Search for the cell housing the specified text and yield its (x, y) center coordinate. 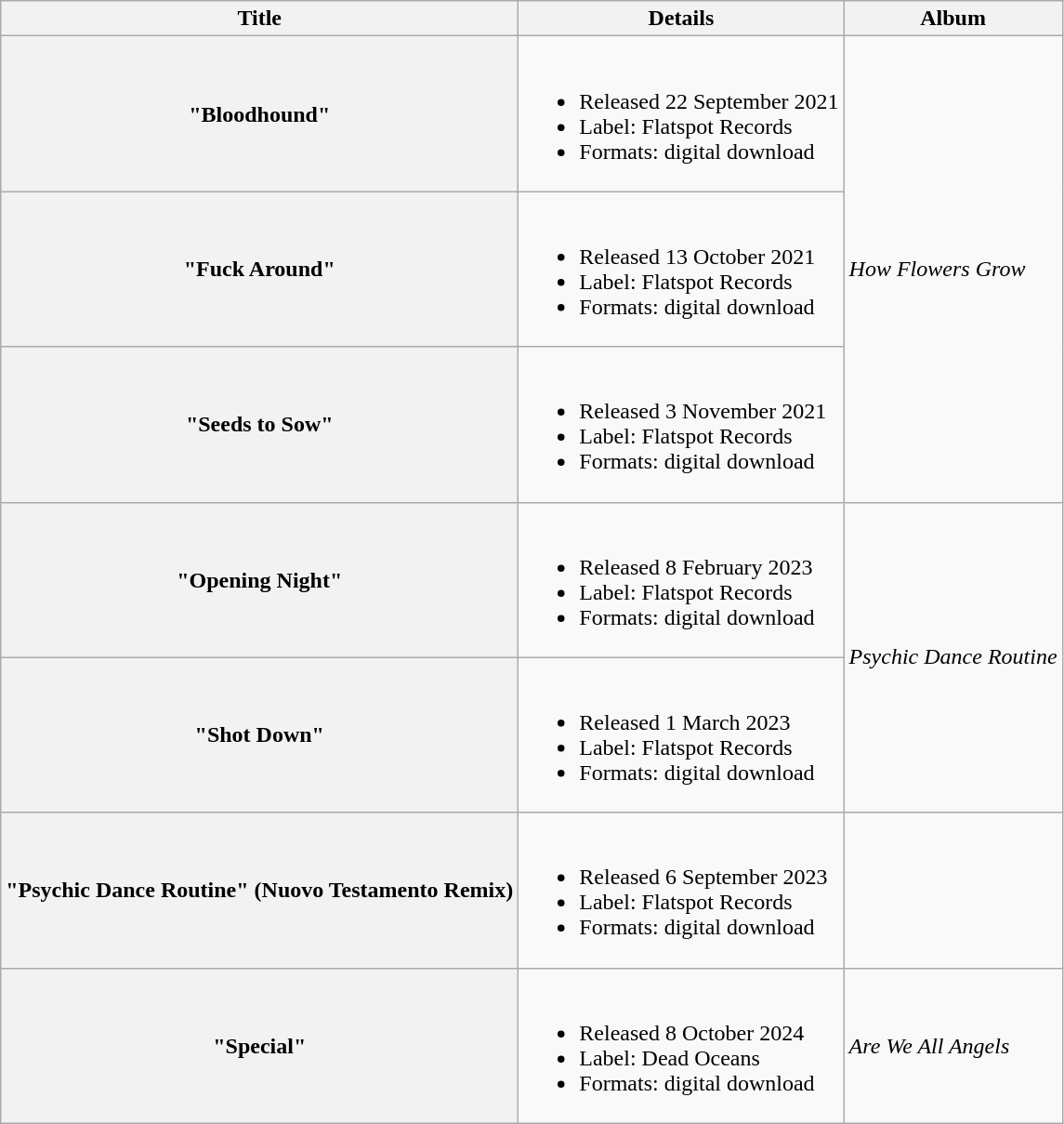
Released 8 October 2024Label: Dead OceansFormats: digital download (681, 1045)
Released 1 March 2023Label: Flatspot RecordsFormats: digital download (681, 734)
Title (260, 19)
"Seeds to Sow" (260, 424)
Released 22 September 2021Label: Flatspot RecordsFormats: digital download (681, 113)
Released 8 February 2023Label: Flatspot RecordsFormats: digital download (681, 580)
"Bloodhound" (260, 113)
Details (681, 19)
How Flowers Grow (953, 270)
"Psychic Dance Routine" (Nuovo Testamento Remix) (260, 891)
Album (953, 19)
"Shot Down" (260, 734)
Released 3 November 2021Label: Flatspot RecordsFormats: digital download (681, 424)
Released 13 October 2021Label: Flatspot RecordsFormats: digital download (681, 270)
"Opening Night" (260, 580)
"Special" (260, 1045)
Psychic Dance Routine (953, 657)
Are We All Angels (953, 1045)
"Fuck Around" (260, 270)
Released 6 September 2023Label: Flatspot RecordsFormats: digital download (681, 891)
